Extract the (X, Y) coordinate from the center of the cell holding the provided text.  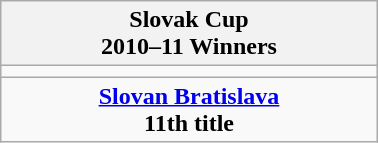
Slovan Bratislava11th title (189, 110)
Slovak Cup 2010–11 Winners (189, 34)
